Extract the [x, y] coordinate from the center of the cell holding the provided text.  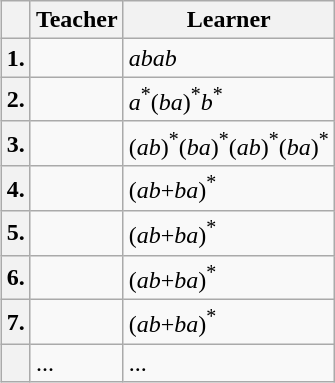
4. [16, 188]
abab [228, 58]
Learner [228, 20]
5. [16, 234]
Teacher [76, 20]
3. [16, 144]
7. [16, 322]
a*(ba)*b* [228, 100]
1. [16, 58]
(ab)*(ba)*(ab)*(ba)* [228, 144]
6. [16, 278]
2. [16, 100]
